Search for the cell housing the specified text and yield its (X, Y) center coordinate. 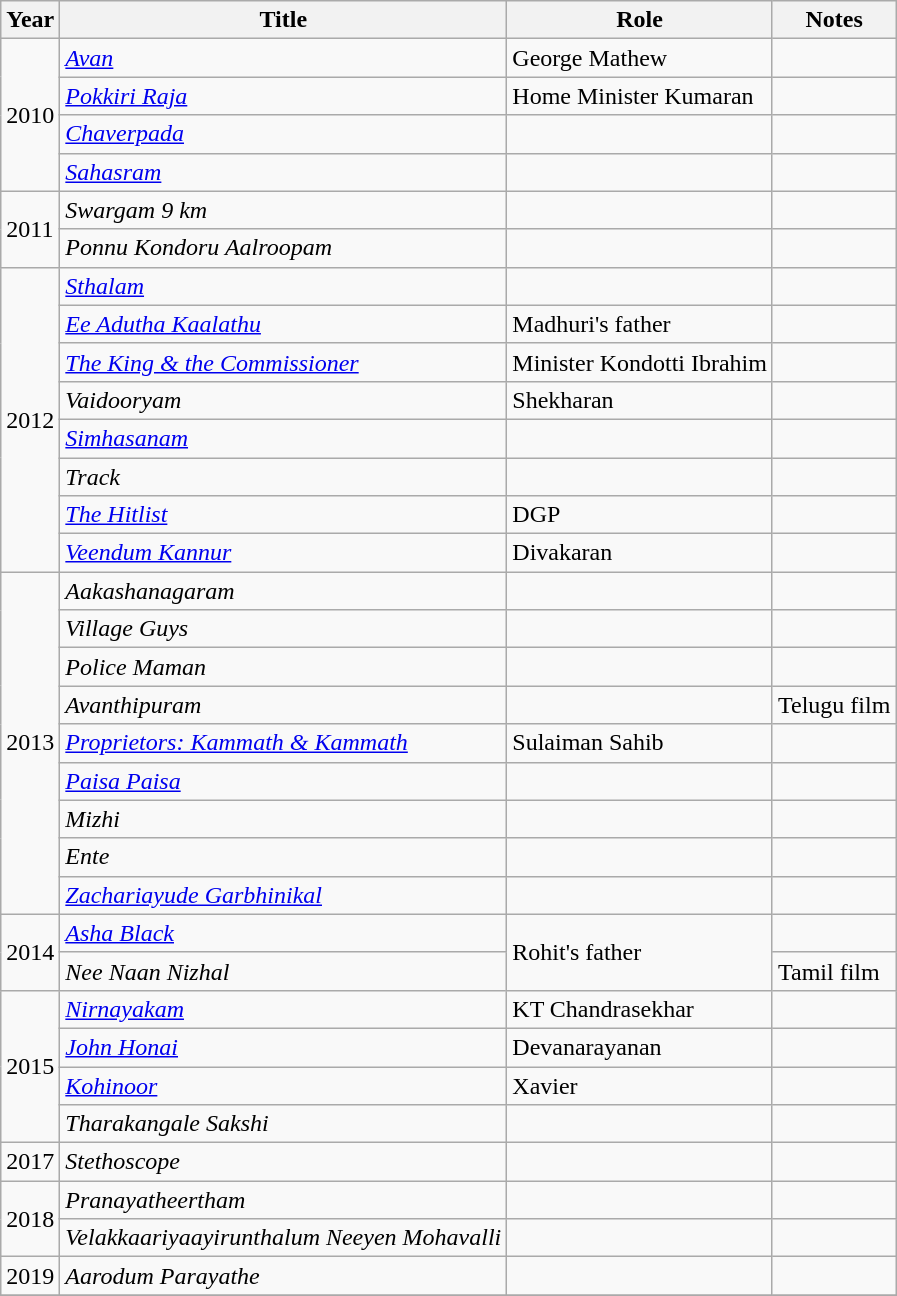
Nirnayakam (284, 1009)
Mizhi (284, 819)
Sahasram (284, 172)
Swargam 9 km (284, 210)
Kohinoor (284, 1085)
Rohit's father (640, 952)
Madhuri's father (640, 324)
Avanthipuram (284, 705)
Simhasanam (284, 438)
Year (30, 20)
Ponnu Kondoru Aalroopam (284, 248)
Ente (284, 857)
Paisa Paisa (284, 781)
2019 (30, 1276)
Ee Adutha Kaalathu (284, 324)
John Honai (284, 1047)
Vaidooryam (284, 400)
Devanarayanan (640, 1047)
Home Minister Kumaran (640, 96)
Veendum Kannur (284, 553)
Avan (284, 58)
Asha Black (284, 933)
Shekharan (640, 400)
Tamil film (834, 971)
The King & the Commissioner (284, 362)
Stethoscope (284, 1162)
The Hitlist (284, 515)
Telugu film (834, 705)
Sthalam (284, 286)
2011 (30, 229)
Track (284, 477)
Pranayatheertham (284, 1200)
Notes (834, 20)
Aakashanagaram (284, 591)
Sulaiman Sahib (640, 743)
Zachariayude Garbhinikal (284, 895)
2014 (30, 952)
Tharakangale Sakshi (284, 1124)
KT Chandrasekhar (640, 1009)
George Mathew (640, 58)
Pokkiri Raja (284, 96)
2012 (30, 419)
DGP (640, 515)
2013 (30, 744)
Village Guys (284, 629)
Nee Naan Nizhal (284, 971)
Divakaran (640, 553)
Velakkaariyaayirunthalum Neeyen Mohavalli (284, 1238)
Proprietors: Kammath & Kammath (284, 743)
2010 (30, 115)
Aarodum Parayathe (284, 1276)
Chaverpada (284, 134)
Xavier (640, 1085)
2015 (30, 1066)
2018 (30, 1219)
Minister Kondotti Ibrahim (640, 362)
Role (640, 20)
Title (284, 20)
2017 (30, 1162)
Police Maman (284, 667)
